Find where the given text appears and provide that cell's center as (x, y) coordinate. 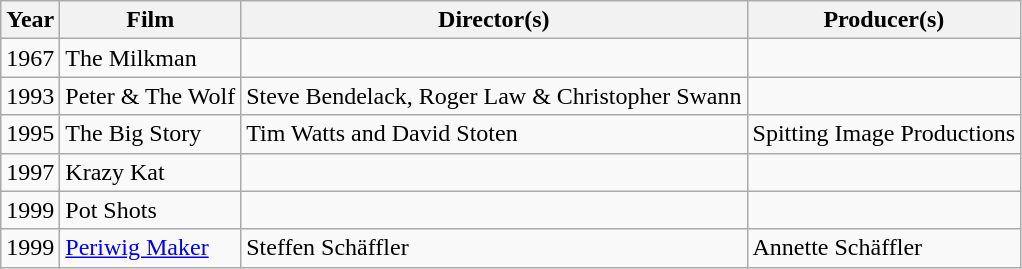
1995 (30, 134)
Peter & The Wolf (150, 96)
Producer(s) (884, 20)
Periwig Maker (150, 248)
Film (150, 20)
Director(s) (494, 20)
Tim Watts and David Stoten (494, 134)
Annette Schäffler (884, 248)
Krazy Kat (150, 172)
1997 (30, 172)
Spitting Image Productions (884, 134)
Steffen Schäffler (494, 248)
Steve Bendelack, Roger Law & Christopher Swann (494, 96)
The Big Story (150, 134)
Year (30, 20)
1967 (30, 58)
The Milkman (150, 58)
1993 (30, 96)
Pot Shots (150, 210)
